Search for the cell housing the specified text and yield its [X, Y] center coordinate. 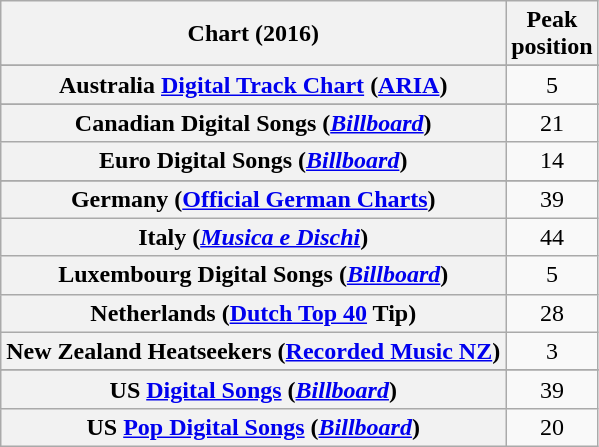
Australia Digital Track Chart (ARIA) [254, 85]
44 [552, 237]
Germany (Official German Charts) [254, 199]
Peakposition [552, 34]
Canadian Digital Songs (Billboard) [254, 123]
21 [552, 123]
28 [552, 313]
US Digital Songs (Billboard) [254, 389]
Luxembourg Digital Songs (Billboard) [254, 275]
14 [552, 161]
Italy (Musica e Dischi) [254, 237]
3 [552, 351]
20 [552, 427]
Netherlands (Dutch Top 40 Tip) [254, 313]
Chart (2016) [254, 34]
US Pop Digital Songs (Billboard) [254, 427]
New Zealand Heatseekers (Recorded Music NZ) [254, 351]
Euro Digital Songs (Billboard) [254, 161]
